Return the [x, y] coordinate for the center point of the cell that contains the specified text.  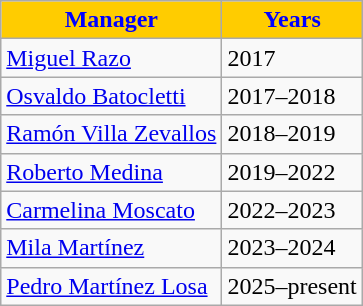
Carmelina Moscato [112, 210]
2022–2023 [292, 210]
2017 [292, 58]
Miguel Razo [112, 58]
Years [292, 20]
2017–2018 [292, 96]
2025–present [292, 286]
Ramón Villa Zevallos [112, 134]
Pedro Martínez Losa [112, 286]
Osvaldo Batocletti [112, 96]
2023–2024 [292, 248]
2018–2019 [292, 134]
Mila Martínez [112, 248]
2019–2022 [292, 172]
Manager [112, 20]
Roberto Medina [112, 172]
